For the text-containing cell, return its midpoint in [x, y] coordinate format. 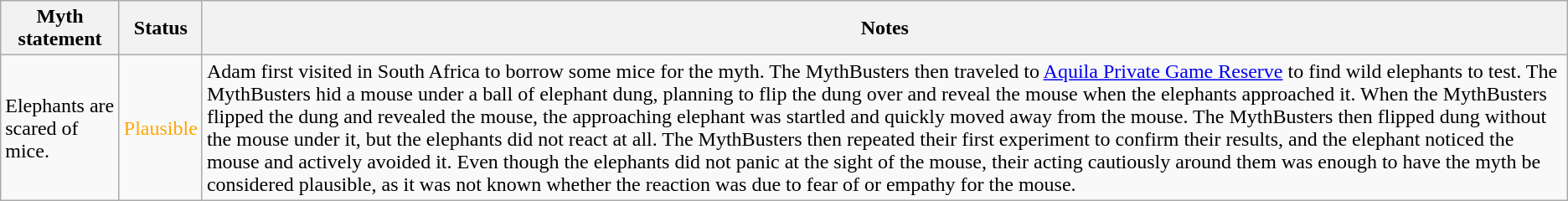
Status [161, 28]
Plausible [161, 127]
Myth statement [60, 28]
Elephants are scared of mice. [60, 127]
Notes [885, 28]
